Search for the cell housing the specified text and yield its (X, Y) center coordinate. 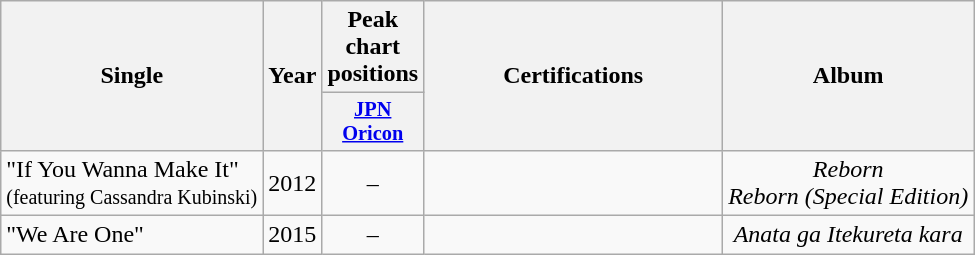
Single (132, 76)
"If You Wanna Make It"(featuring Cassandra Kubinski) (132, 182)
Anata ga Itekureta kara (848, 235)
2015 (292, 235)
2012 (292, 182)
Certifications (574, 76)
Year (292, 76)
JPNOricon (373, 122)
RebornReborn (Special Edition) (848, 182)
"We Are One" (132, 235)
Album (848, 76)
Peak chart positions (373, 47)
